Identify which cell holds the provided text, then report its (X, Y) central coordinate. 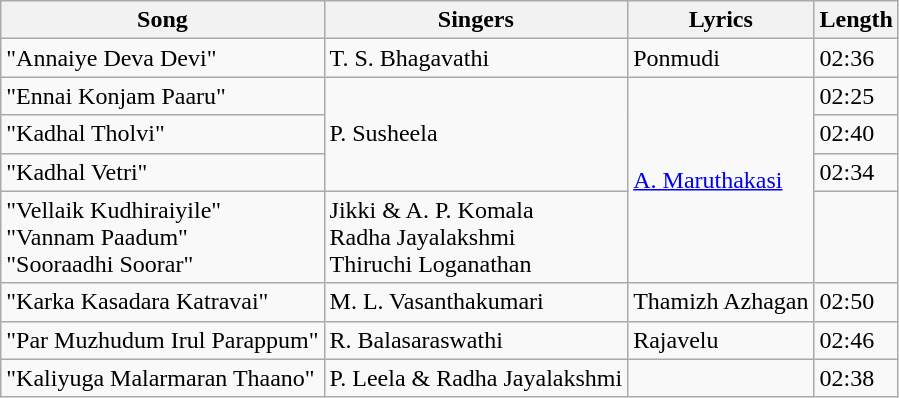
"Kaliyuga Malarmaran Thaano" (162, 378)
M. L. Vasanthakumari (476, 302)
T. S. Bhagavathi (476, 58)
"Annaiye Deva Devi" (162, 58)
02:25 (856, 96)
Singers (476, 20)
A. Maruthakasi (721, 180)
Song (162, 20)
"Kadhal Vetri" (162, 172)
"Ennai Konjam Paaru" (162, 96)
02:38 (856, 378)
02:34 (856, 172)
Rajavelu (721, 340)
02:36 (856, 58)
Jikki & A. P. KomalaRadha JayalakshmiThiruchi Loganathan (476, 237)
R. Balasaraswathi (476, 340)
P. Susheela (476, 134)
"Kadhal Tholvi" (162, 134)
Thamizh Azhagan (721, 302)
02:40 (856, 134)
Length (856, 20)
02:46 (856, 340)
"Vellaik Kudhiraiyile""Vannam Paadum""Sooraadhi Soorar" (162, 237)
02:50 (856, 302)
Lyrics (721, 20)
"Karka Kasadara Katravai" (162, 302)
P. Leela & Radha Jayalakshmi (476, 378)
Ponmudi (721, 58)
"Par Muzhudum Irul Parappum" (162, 340)
